Extract the [X, Y] coordinate from the center of the cell holding the provided text.  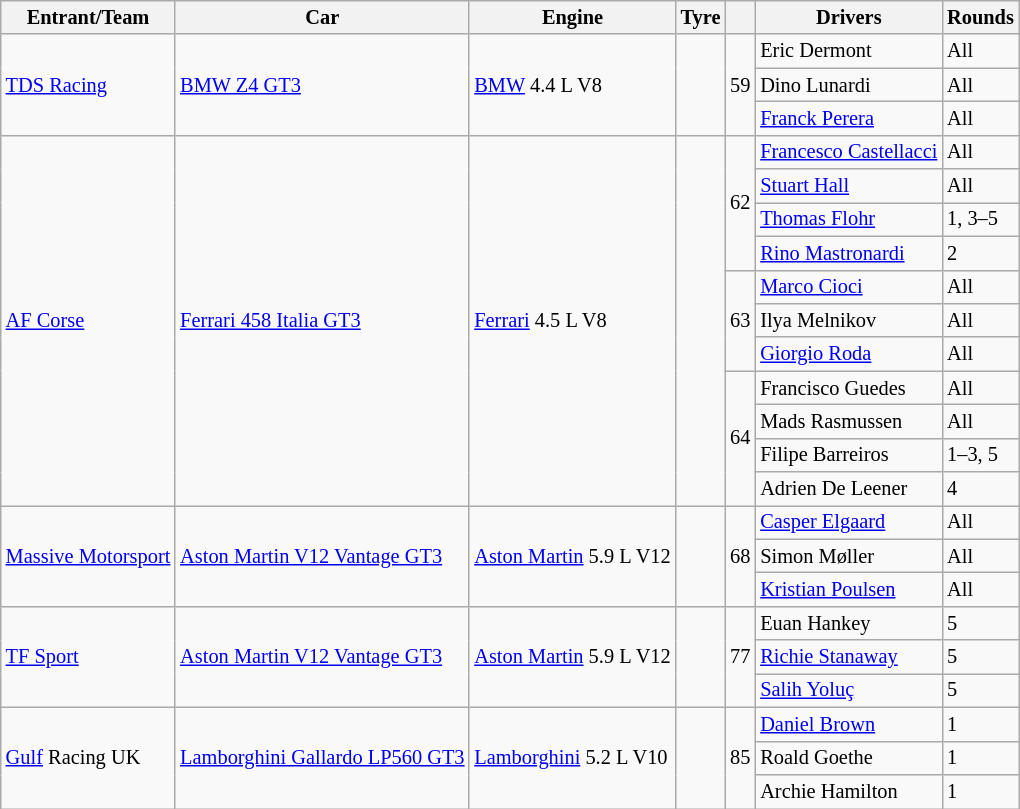
Dino Lunardi [848, 85]
BMW Z4 GT3 [322, 84]
68 [740, 556]
Euan Hankey [848, 623]
Ferrari 458 Italia GT3 [322, 320]
Drivers [848, 17]
1–3, 5 [980, 455]
Car [322, 17]
Simon Møller [848, 556]
59 [740, 84]
TDS Racing [88, 84]
2 [980, 253]
Mads Rasmussen [848, 421]
1, 3–5 [980, 219]
Thomas Flohr [848, 219]
Salih Yoluç [848, 690]
Rounds [980, 17]
Rino Mastronardi [848, 253]
64 [740, 438]
Giorgio Roda [848, 354]
Adrien De Leener [848, 489]
Marco Cioci [848, 287]
Filipe Barreiros [848, 455]
77 [740, 656]
Stuart Hall [848, 186]
Francesco Castellacci [848, 152]
Massive Motorsport [88, 556]
Casper Elgaard [848, 522]
TF Sport [88, 656]
63 [740, 320]
Franck Perera [848, 118]
AF Corse [88, 320]
Gulf Racing UK [88, 758]
Lamborghini Gallardo LP560 GT3 [322, 758]
Roald Goethe [848, 758]
Eric Dermont [848, 51]
Ilya Melnikov [848, 320]
Ferrari 4.5 L V8 [572, 320]
Richie Stanaway [848, 657]
Engine [572, 17]
Entrant/Team [88, 17]
Archie Hamilton [848, 791]
Francisco Guedes [848, 388]
85 [740, 758]
62 [740, 202]
4 [980, 489]
Tyre [701, 17]
Kristian Poulsen [848, 589]
Daniel Brown [848, 724]
BMW 4.4 L V8 [572, 84]
Lamborghini 5.2 L V10 [572, 758]
